Extract the [X, Y] coordinate from the center of the cell holding the provided text.  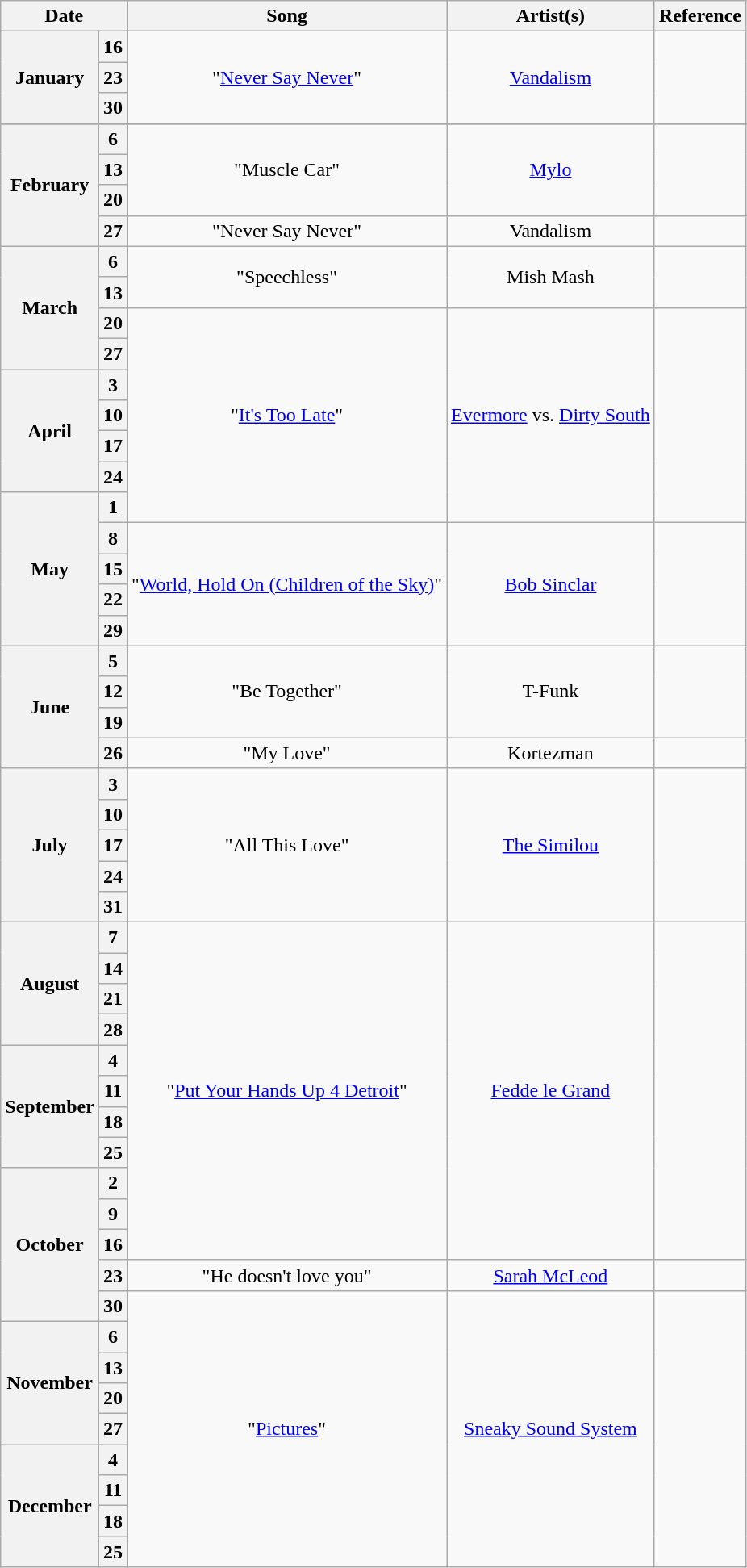
January [50, 77]
26 [113, 753]
29 [113, 630]
"It's Too Late" [287, 415]
"Speechless" [287, 277]
The Similou [551, 845]
Artist(s) [551, 16]
8 [113, 538]
Song [287, 16]
Evermore vs. Dirty South [551, 415]
2 [113, 1183]
12 [113, 692]
Fedde le Grand [551, 1091]
1 [113, 508]
28 [113, 1030]
15 [113, 569]
September [50, 1106]
5 [113, 661]
"Put Your Hands Up 4 Detroit" [287, 1091]
"World, Hold On (Children of the Sky)" [287, 584]
"Pictures" [287, 1428]
"He doesn't love you" [287, 1275]
"My Love" [287, 753]
31 [113, 907]
Kortezman [551, 753]
14 [113, 968]
Date [65, 16]
December [50, 1506]
November [50, 1382]
Sarah McLeod [551, 1275]
February [50, 185]
October [50, 1244]
Mish Mash [551, 277]
19 [113, 722]
April [50, 431]
9 [113, 1214]
"Muscle Car" [287, 169]
Mylo [551, 169]
22 [113, 600]
7 [113, 938]
"Be Together" [287, 692]
Bob Sinclar [551, 584]
August [50, 984]
July [50, 845]
"All This Love" [287, 845]
Reference [700, 16]
Sneaky Sound System [551, 1428]
May [50, 569]
T-Funk [551, 692]
21 [113, 999]
March [50, 307]
June [50, 707]
